Find where the given text appears and provide that cell's center as (x, y) coordinate. 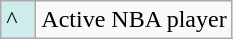
Active NBA player (134, 20)
^ (18, 20)
